Detect which cell encompasses the target text, then output its [X, Y] center coordinate. 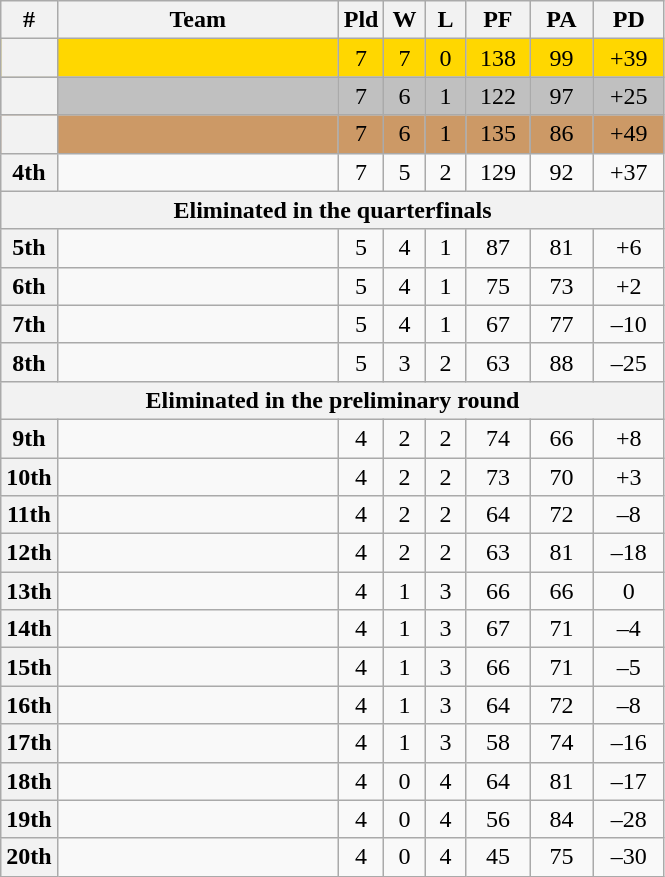
–30 [628, 857]
7th [29, 324]
+2 [628, 286]
19th [29, 819]
–16 [628, 743]
135 [498, 134]
14th [29, 629]
15th [29, 667]
4th [29, 172]
88 [562, 362]
+6 [628, 248]
+37 [628, 172]
13th [29, 591]
PA [562, 20]
20th [29, 857]
97 [562, 96]
87 [498, 248]
45 [498, 857]
129 [498, 172]
W [404, 20]
Eliminated in the quarterfinals [333, 210]
+39 [628, 58]
PF [498, 20]
17th [29, 743]
–25 [628, 362]
Eliminated in the preliminary round [333, 400]
6th [29, 286]
–4 [628, 629]
L [446, 20]
16th [29, 705]
+3 [628, 477]
122 [498, 96]
–18 [628, 553]
# [29, 20]
Team [198, 20]
5th [29, 248]
12th [29, 553]
–10 [628, 324]
–17 [628, 781]
77 [562, 324]
+49 [628, 134]
70 [562, 477]
+25 [628, 96]
8th [29, 362]
11th [29, 515]
+8 [628, 438]
9th [29, 438]
56 [498, 819]
10th [29, 477]
58 [498, 743]
84 [562, 819]
86 [562, 134]
92 [562, 172]
PD [628, 20]
–28 [628, 819]
Pld [361, 20]
138 [498, 58]
–5 [628, 667]
18th [29, 781]
99 [562, 58]
